Search for the cell housing the specified text and yield its [x, y] center coordinate. 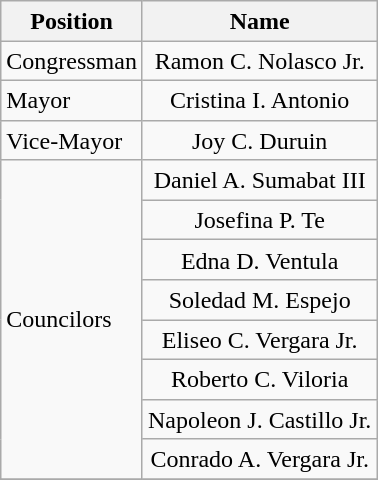
Joy C. Duruin [259, 140]
Soledad M. Espejo [259, 300]
Roberto C. Viloria [259, 379]
Ramon C. Nolasco Jr. [259, 61]
Congressman [72, 61]
Councilors [72, 320]
Edna D. Ventula [259, 260]
Daniel A. Sumabat III [259, 180]
Vice-Mayor [72, 140]
Josefina P. Te [259, 220]
Mayor [72, 100]
Position [72, 21]
Conrado A. Vergara Jr. [259, 459]
Name [259, 21]
Cristina I. Antonio [259, 100]
Napoleon J. Castillo Jr. [259, 419]
Eliseo C. Vergara Jr. [259, 340]
